Return the [x, y] coordinate for the center point of the cell that contains the specified text.  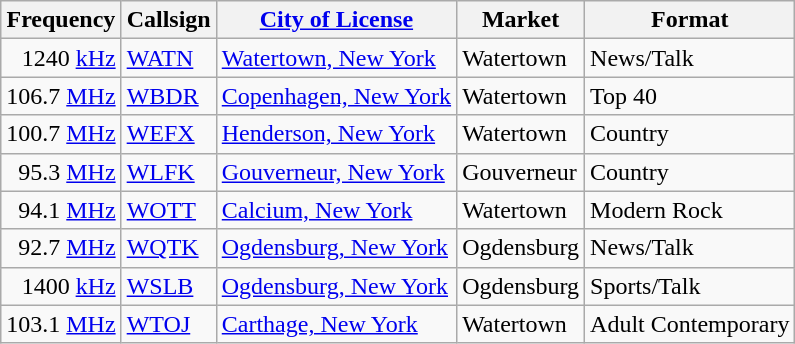
1240 kHz [61, 58]
Adult Contemporary [690, 324]
Gouverneur [521, 172]
95.3 MHz [61, 172]
Modern Rock [690, 210]
WQTK [168, 248]
WEFX [168, 134]
Sports/Talk [690, 286]
1400 kHz [61, 286]
WLFK [168, 172]
WBDR [168, 96]
100.7 MHz [61, 134]
Copenhagen, New York [336, 96]
Henderson, New York [336, 134]
Market [521, 20]
Watertown, New York [336, 58]
WOTT [168, 210]
WSLB [168, 286]
WATN [168, 58]
103.1 MHz [61, 324]
Top 40 [690, 96]
Frequency [61, 20]
City of License [336, 20]
WTOJ [168, 324]
Calcium, New York [336, 210]
94.1 MHz [61, 210]
92.7 MHz [61, 248]
Gouverneur, New York [336, 172]
106.7 MHz [61, 96]
Format [690, 20]
Callsign [168, 20]
Carthage, New York [336, 324]
